Capture the cell that displays the provided text and extract its (X, Y) central coordinate. 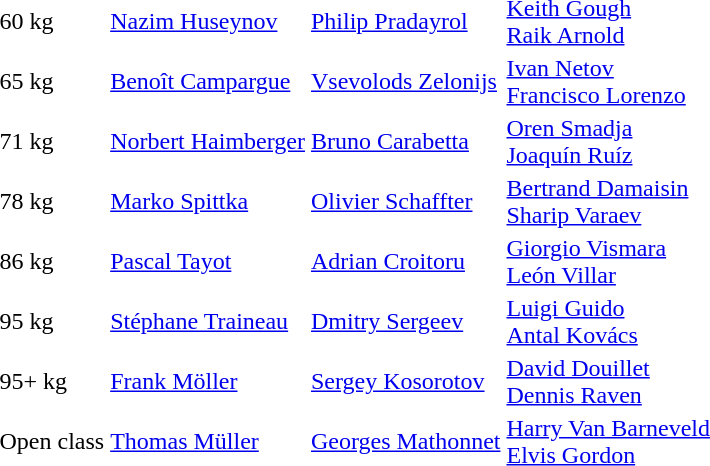
Frank Möller (208, 382)
Norbert Haimberger (208, 142)
Bruno Carabetta (406, 142)
Benoît Campargue (208, 82)
Vsevolods Zelonijs (406, 82)
Pascal Tayot (208, 262)
Olivier Schaffter (406, 202)
Adrian Croitoru (406, 262)
Sergey Kosorotov (406, 382)
Stéphane Traineau (208, 322)
Dmitry Sergeev (406, 322)
Marko Spittka (208, 202)
